Output the [X, Y] coordinate of the center of the cell containing the given text.  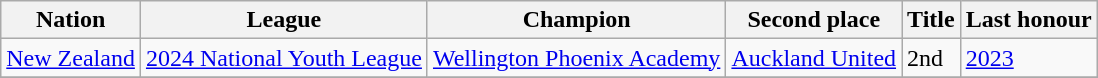
2024 National Youth League [284, 58]
2nd [932, 58]
New Zealand [71, 58]
Second place [814, 20]
Nation [71, 20]
League [284, 20]
Wellington Phoenix Academy [576, 58]
Title [932, 20]
Last honour [1028, 20]
Champion [576, 20]
Auckland United [814, 58]
2023 [1028, 58]
